Identify which cell holds the provided text, then report its (X, Y) central coordinate. 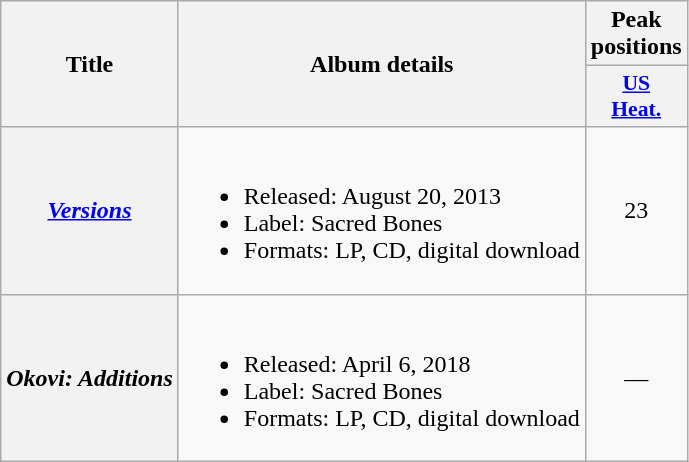
— (636, 378)
Album details (382, 64)
USHeat. (636, 96)
Released: April 6, 2018Label: Sacred BonesFormats: LP, CD, digital download (382, 378)
Peak positions (636, 34)
Okovi: Additions (90, 378)
Title (90, 64)
Released: August 20, 2013Label: Sacred BonesFormats: LP, CD, digital download (382, 210)
Versions (90, 210)
23 (636, 210)
